Detect which cell encompasses the target text, then output its (X, Y) center coordinate. 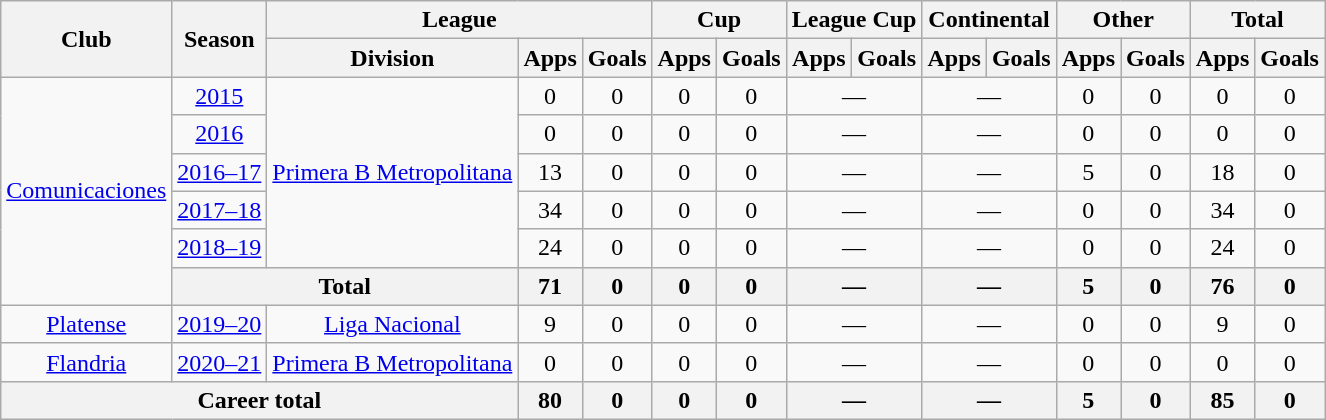
Flandria (86, 362)
80 (550, 400)
2015 (220, 96)
League (460, 20)
Continental (989, 20)
2016–17 (220, 172)
2019–20 (220, 324)
85 (1222, 400)
2020–21 (220, 362)
71 (550, 286)
Career total (260, 400)
2018–19 (220, 248)
76 (1222, 286)
2017–18 (220, 210)
Season (220, 39)
Comunicaciones (86, 191)
13 (550, 172)
Liga Nacional (392, 324)
Other (1123, 20)
Platense (86, 324)
Division (392, 58)
Club (86, 39)
18 (1222, 172)
League Cup (854, 20)
Cup (719, 20)
2016 (220, 134)
